Output the [x, y] coordinate of the center of the cell containing the given text.  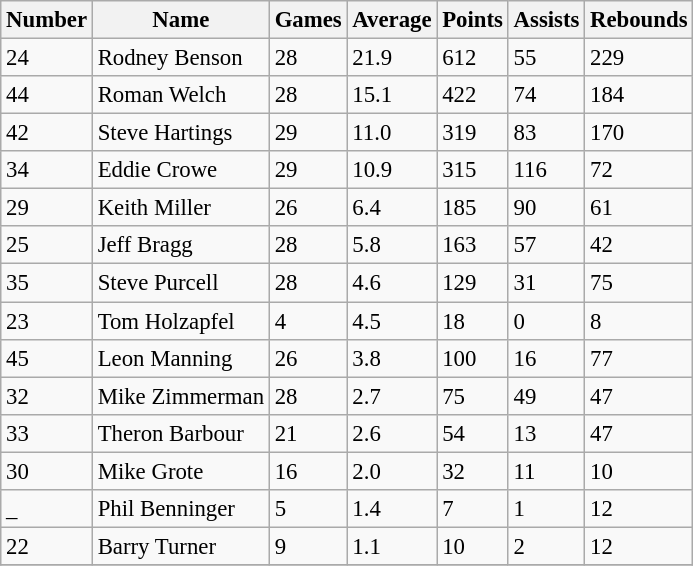
4 [308, 321]
9 [308, 546]
44 [47, 95]
_ [47, 509]
4.5 [392, 321]
Steve Hartings [180, 133]
612 [472, 58]
2.6 [392, 433]
45 [47, 358]
1.1 [392, 546]
Games [308, 20]
34 [47, 170]
Rebounds [639, 20]
6.4 [392, 208]
10.9 [392, 170]
Mike Zimmerman [180, 396]
22 [47, 546]
1 [546, 509]
31 [546, 283]
61 [639, 208]
Theron Barbour [180, 433]
184 [639, 95]
72 [639, 170]
30 [47, 471]
315 [472, 170]
5.8 [392, 245]
11 [546, 471]
35 [47, 283]
422 [472, 95]
90 [546, 208]
163 [472, 245]
Assists [546, 20]
185 [472, 208]
100 [472, 358]
Name [180, 20]
Rodney Benson [180, 58]
2 [546, 546]
5 [308, 509]
33 [47, 433]
11.0 [392, 133]
Number [47, 20]
2.7 [392, 396]
Roman Welch [180, 95]
Eddie Crowe [180, 170]
25 [47, 245]
1.4 [392, 509]
55 [546, 58]
83 [546, 133]
13 [546, 433]
170 [639, 133]
23 [47, 321]
229 [639, 58]
Tom Holzapfel [180, 321]
0 [546, 321]
15.1 [392, 95]
74 [546, 95]
77 [639, 358]
129 [472, 283]
Leon Manning [180, 358]
Barry Turner [180, 546]
Keith Miller [180, 208]
7 [472, 509]
Average [392, 20]
319 [472, 133]
57 [546, 245]
21 [308, 433]
18 [472, 321]
24 [47, 58]
49 [546, 396]
21.9 [392, 58]
54 [472, 433]
4.6 [392, 283]
8 [639, 321]
3.8 [392, 358]
Points [472, 20]
2.0 [392, 471]
Phil Benninger [180, 509]
Steve Purcell [180, 283]
Mike Grote [180, 471]
116 [546, 170]
Jeff Bragg [180, 245]
